Find where the given text appears and provide that cell's center as (X, Y) coordinate. 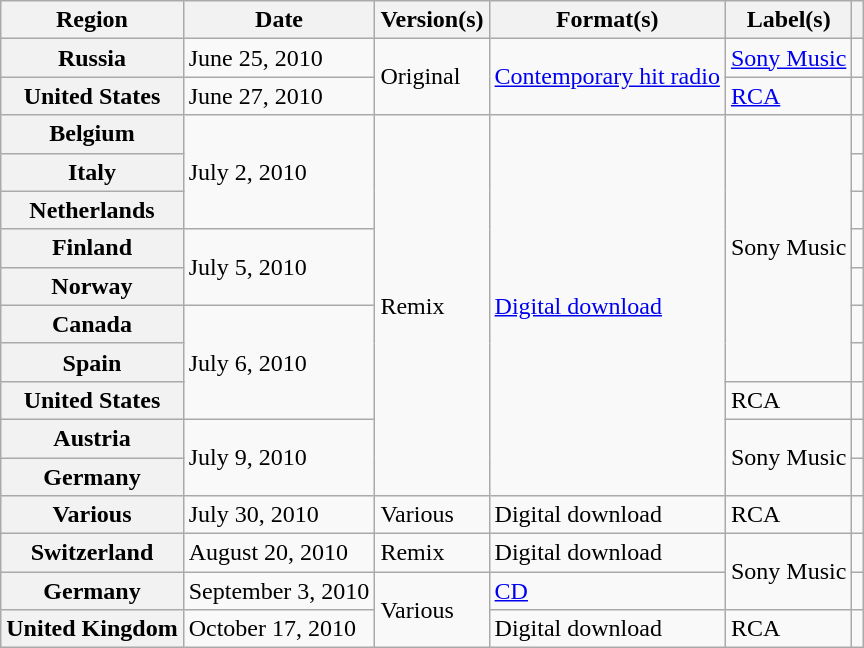
United Kingdom (92, 629)
July 2, 2010 (279, 172)
CD (607, 591)
Label(s) (788, 20)
Switzerland (92, 553)
July 5, 2010 (279, 267)
Format(s) (607, 20)
Original (432, 77)
Version(s) (432, 20)
Netherlands (92, 210)
Russia (92, 58)
October 17, 2010 (279, 629)
June 25, 2010 (279, 58)
July 6, 2010 (279, 362)
June 27, 2010 (279, 96)
Spain (92, 362)
Finland (92, 248)
July 30, 2010 (279, 515)
Canada (92, 324)
Region (92, 20)
September 3, 2010 (279, 591)
July 9, 2010 (279, 457)
Norway (92, 286)
Austria (92, 438)
Italy (92, 172)
Contemporary hit radio (607, 77)
Date (279, 20)
August 20, 2010 (279, 553)
Belgium (92, 134)
